Find where the given text appears and provide that cell's center as (X, Y) coordinate. 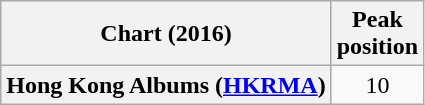
Chart (2016) (166, 34)
Hong Kong Albums (HKRMA) (166, 85)
10 (377, 85)
Peakposition (377, 34)
